Return the (x, y) coordinate for the center point of the cell that contains the specified text.  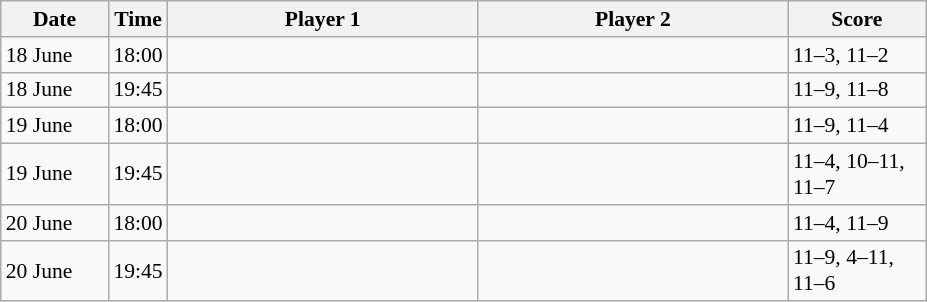
Player 2 (633, 19)
11–3, 11–2 (857, 55)
Time (138, 19)
11–9, 11–8 (857, 90)
Date (55, 19)
Player 1 (323, 19)
11–9, 4–11, 11–6 (857, 270)
Score (857, 19)
11–9, 11–4 (857, 126)
11–4, 10–11, 11–7 (857, 174)
11–4, 11–9 (857, 223)
